Search for the cell housing the specified text and yield its (X, Y) center coordinate. 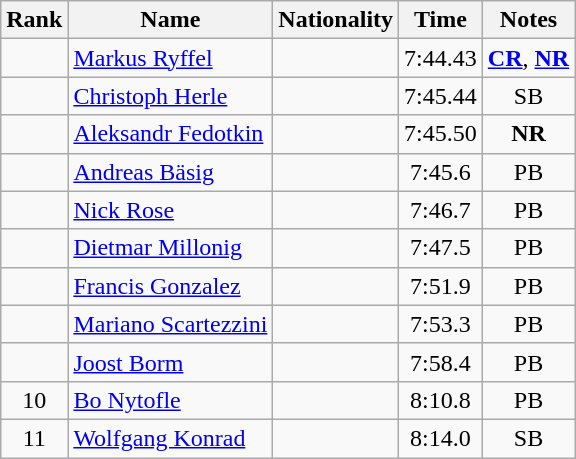
Mariano Scartezzini (170, 324)
7:45.6 (441, 172)
10 (34, 400)
Notes (528, 20)
Aleksandr Fedotkin (170, 134)
Markus Ryffel (170, 58)
7:53.3 (441, 324)
Wolfgang Konrad (170, 438)
8:10.8 (441, 400)
7:46.7 (441, 210)
7:45.50 (441, 134)
Christoph Herle (170, 96)
CR, NR (528, 58)
7:47.5 (441, 248)
Nationality (336, 20)
NR (528, 134)
8:14.0 (441, 438)
Francis Gonzalez (170, 286)
Andreas Bäsig (170, 172)
Dietmar Millonig (170, 248)
Joost Borm (170, 362)
7:51.9 (441, 286)
7:58.4 (441, 362)
Time (441, 20)
Bo Nytofle (170, 400)
Nick Rose (170, 210)
7:44.43 (441, 58)
11 (34, 438)
Rank (34, 20)
7:45.44 (441, 96)
Name (170, 20)
